Determine the [x, y] coordinate at the center of the cell enclosing the given text.  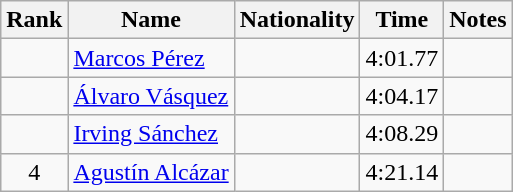
Time [402, 20]
4 [34, 172]
4:04.17 [402, 96]
Agustín Alcázar [151, 172]
Notes [478, 20]
4:21.14 [402, 172]
Irving Sánchez [151, 134]
Marcos Pérez [151, 58]
4:01.77 [402, 58]
Álvaro Vásquez [151, 96]
Name [151, 20]
4:08.29 [402, 134]
Rank [34, 20]
Nationality [297, 20]
